For the text-containing cell, return its midpoint in (X, Y) coordinate format. 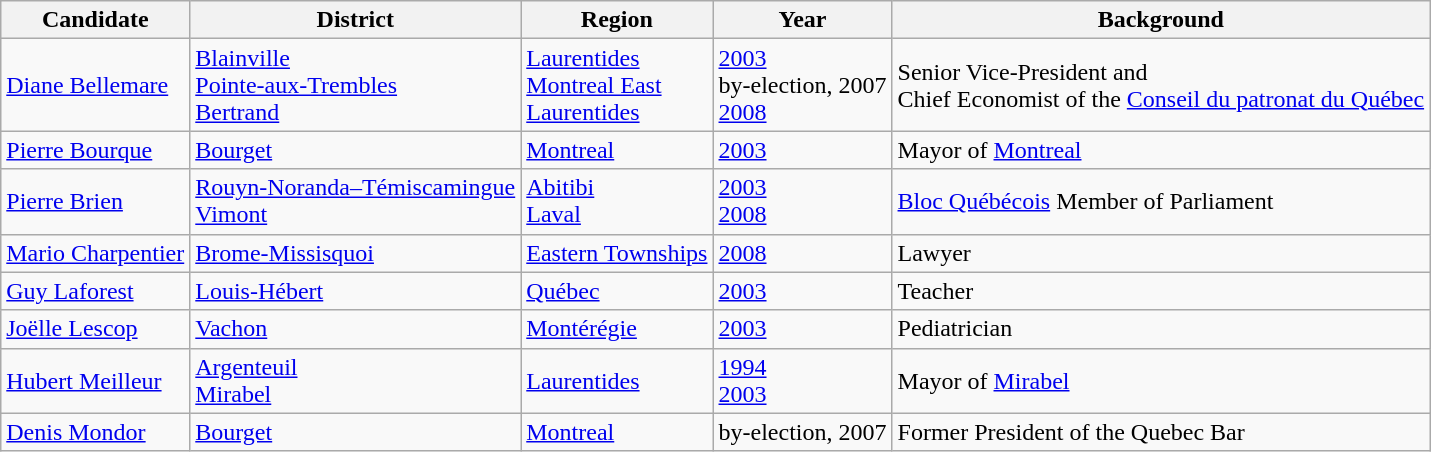
Eastern Townships (617, 253)
2003by-election, 20072008 (802, 85)
19942003 (802, 380)
Mayor of Montreal (1161, 150)
Vachon (356, 329)
Mario Charpentier (96, 253)
Brome-Missisquoi (356, 253)
Senior Vice-President andChief Economist of the Conseil du patronat du Québec (1161, 85)
Louis-Hébert (356, 291)
BlainvillePointe-aux-TremblesBertrand (356, 85)
Diane Bellemare (96, 85)
Denis Mondor (96, 432)
District (356, 20)
AbitibiLaval (617, 202)
Mayor of Mirabel (1161, 380)
Hubert Meilleur (96, 380)
Rouyn-Noranda–TémiscamingueVimont (356, 202)
Québec (617, 291)
20032008 (802, 202)
Lawyer (1161, 253)
2008 (802, 253)
Pierre Brien (96, 202)
Background (1161, 20)
Year (802, 20)
Pediatrician (1161, 329)
Joëlle Lescop (96, 329)
Former President of the Quebec Bar (1161, 432)
Laurentides (617, 380)
Pierre Bourque (96, 150)
Bloc Québécois Member of Parliament (1161, 202)
Teacher (1161, 291)
Guy Laforest (96, 291)
Region (617, 20)
Candidate (96, 20)
by-election, 2007 (802, 432)
ArgenteuilMirabel (356, 380)
LaurentidesMontreal EastLaurentides (617, 85)
Montérégie (617, 329)
